Capture the cell that displays the provided text and extract its (x, y) central coordinate. 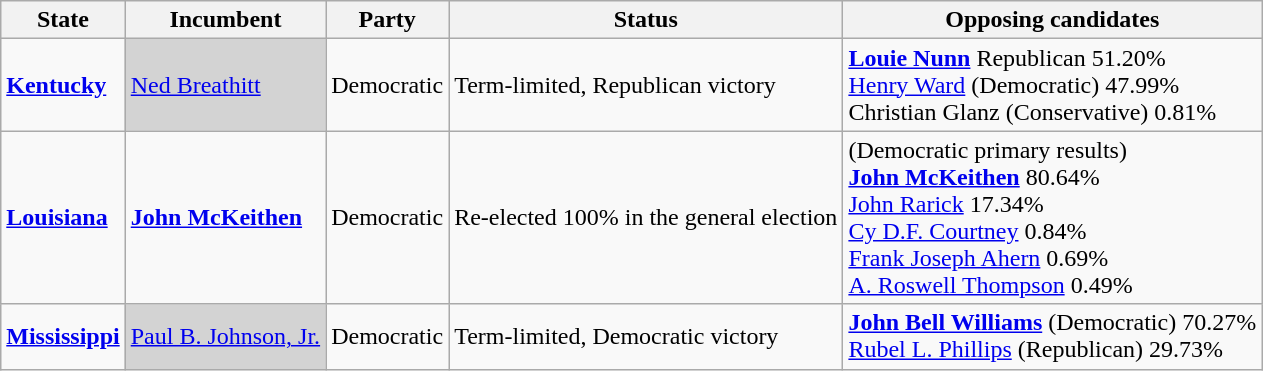
Louie Nunn Republican 51.20% Henry Ward (Democratic) 47.99% Christian Glanz (Conservative) 0.81% (1052, 85)
Paul B. Johnson, Jr. (225, 336)
Opposing candidates (1052, 20)
Re-elected 100% in the general election (646, 218)
Party (388, 20)
John Bell Williams (Democratic) 70.27% Rubel L. Phillips (Republican) 29.73% (1052, 336)
Louisiana (63, 218)
Incumbent (225, 20)
Status (646, 20)
Term-limited, Republican victory (646, 85)
John McKeithen (225, 218)
State (63, 20)
Kentucky (63, 85)
(Democratic primary results) John McKeithen 80.64% John Rarick 17.34% Cy D.F. Courtney 0.84% Frank Joseph Ahern 0.69% A. Roswell Thompson 0.49% (1052, 218)
Ned Breathitt (225, 85)
Mississippi (63, 336)
Term-limited, Democratic victory (646, 336)
